Identify which cell holds the provided text, then report its [x, y] central coordinate. 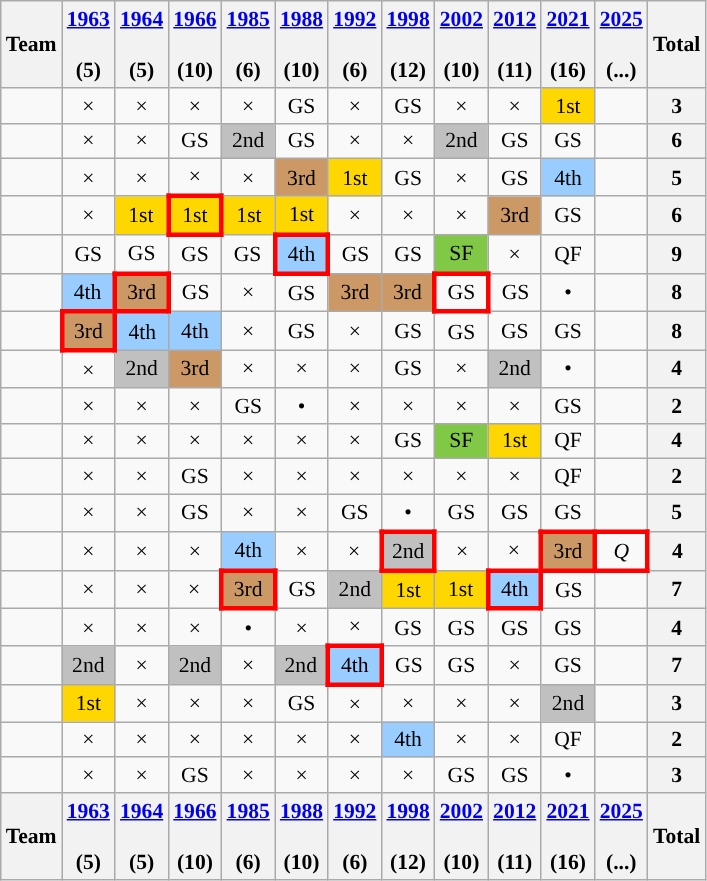
Q [622, 552]
9 [676, 254]
